Find where the given text appears and provide that cell's center as (x, y) coordinate. 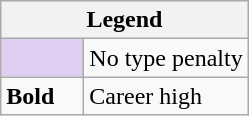
Career high (166, 96)
Legend (124, 20)
Bold (42, 96)
No type penalty (166, 58)
